Find where the given text appears and provide that cell's center as (X, Y) coordinate. 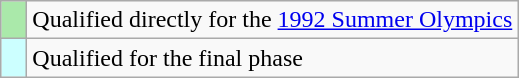
Qualified directly for the 1992 Summer Olympics (272, 20)
Qualified for the final phase (272, 58)
